Locate the cell with the specified text and output its [X, Y] center coordinate. 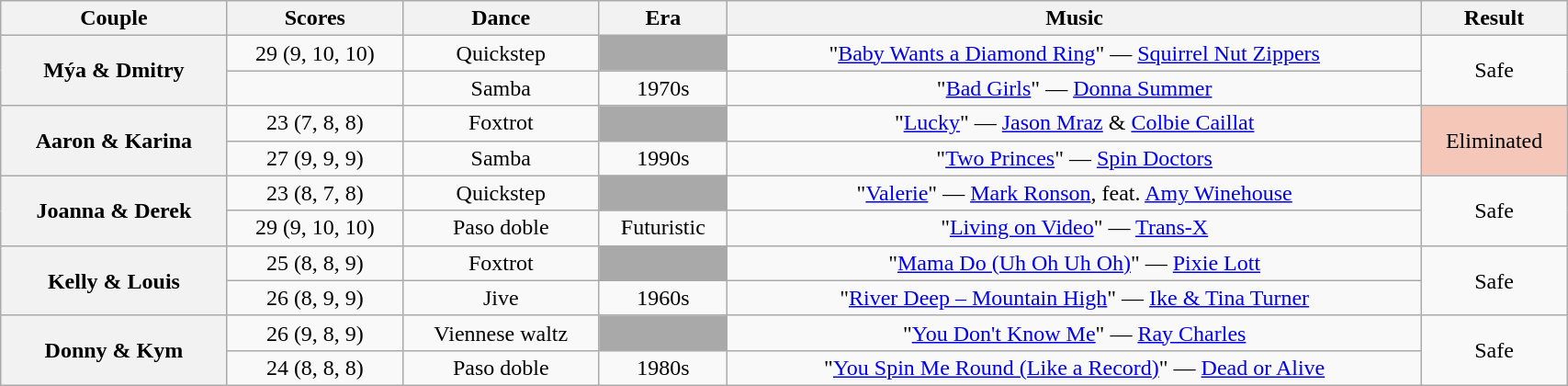
"Valerie" — Mark Ronson, feat. Amy Winehouse [1075, 193]
Aaron & Karina [114, 141]
Mýa & Dmitry [114, 71]
1970s [663, 88]
25 (8, 8, 9) [315, 263]
23 (8, 7, 8) [315, 193]
"Mama Do (Uh Oh Uh Oh)" — Pixie Lott [1075, 263]
Jive [502, 298]
"You Don't Know Me" — Ray Charles [1075, 333]
"River Deep – Mountain High" — Ike & Tina Turner [1075, 298]
1960s [663, 298]
Futuristic [663, 228]
Viennese waltz [502, 333]
1980s [663, 368]
"Living on Video" — Trans-X [1075, 228]
Donny & Kym [114, 350]
"Bad Girls" — Donna Summer [1075, 88]
Eliminated [1494, 141]
26 (9, 8, 9) [315, 333]
Result [1494, 18]
Music [1075, 18]
"You Spin Me Round (Like a Record)" — Dead or Alive [1075, 368]
1990s [663, 158]
Scores [315, 18]
Kelly & Louis [114, 280]
24 (8, 8, 8) [315, 368]
23 (7, 8, 8) [315, 123]
Joanna & Derek [114, 210]
"Two Princes" — Spin Doctors [1075, 158]
"Lucky" — Jason Mraz & Colbie Caillat [1075, 123]
Dance [502, 18]
Era [663, 18]
Couple [114, 18]
27 (9, 9, 9) [315, 158]
26 (8, 9, 9) [315, 298]
"Baby Wants a Diamond Ring" — Squirrel Nut Zippers [1075, 53]
